Capture the cell that displays the provided text and extract its (X, Y) central coordinate. 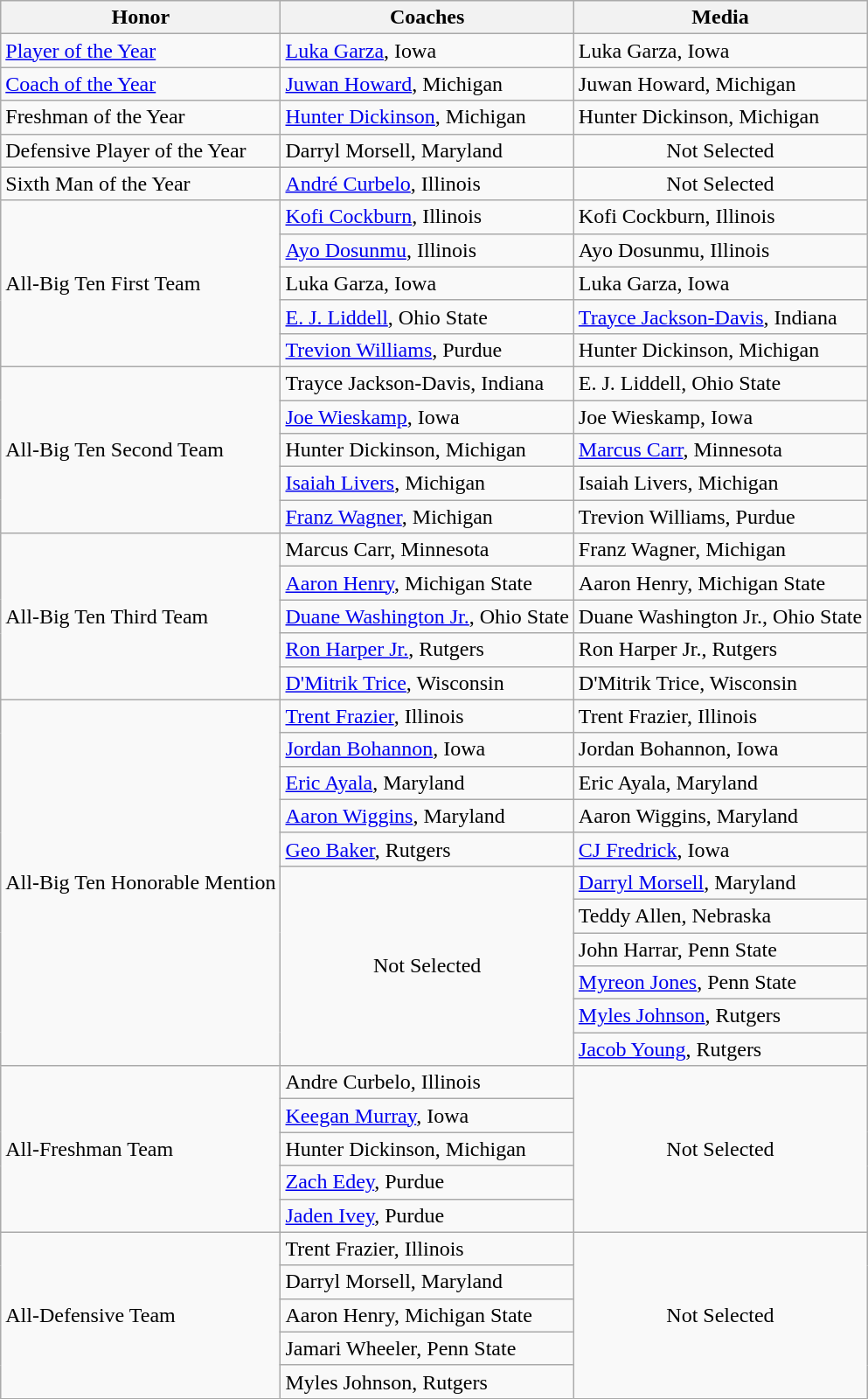
All-Big Ten Honorable Mention (141, 883)
Jamari Wheeler, Penn State (427, 1348)
Sixth Man of the Year (141, 184)
Keegan Murray, Iowa (427, 1116)
All-Big Ten Third Team (141, 616)
Honor (141, 17)
John Harrar, Penn State (720, 949)
Player of the Year (141, 51)
Freshman of the Year (141, 117)
Jaden Ivey, Purdue (427, 1215)
Defensive Player of the Year (141, 150)
Coach of the Year (141, 84)
All-Freshman Team (141, 1149)
Coaches (427, 17)
André Curbelo, Illinois (427, 184)
CJ Fredrick, Iowa (720, 849)
Myreon Jones, Penn State (720, 983)
Jacob Young, Rutgers (720, 1049)
All-Big Ten Second Team (141, 449)
All-Defensive Team (141, 1315)
Zach Edey, Purdue (427, 1182)
Teddy Allen, Nebraska (720, 915)
Media (720, 17)
Andre Curbelo, Illinois (427, 1082)
Geo Baker, Rutgers (427, 849)
All-Big Ten First Team (141, 283)
